From the cell containing the given text, extract its center point as [X, Y] coordinate. 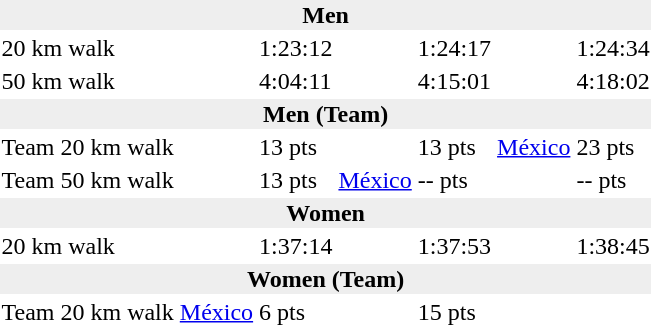
1:24:34 [613, 48]
Men (Team) [326, 114]
50 km walk [88, 81]
1:37:14 [296, 246]
Women [326, 213]
4:18:02 [613, 81]
1:38:45 [613, 246]
4:04:11 [296, 81]
23 pts [613, 147]
Team 50 km walk [88, 180]
1:24:17 [454, 48]
1:37:53 [454, 246]
1:23:12 [296, 48]
Women (Team) [326, 279]
Team 20 km walk [88, 147]
Men [326, 15]
4:15:01 [454, 81]
